Output the [X, Y] coordinate of the center of the cell containing the given text.  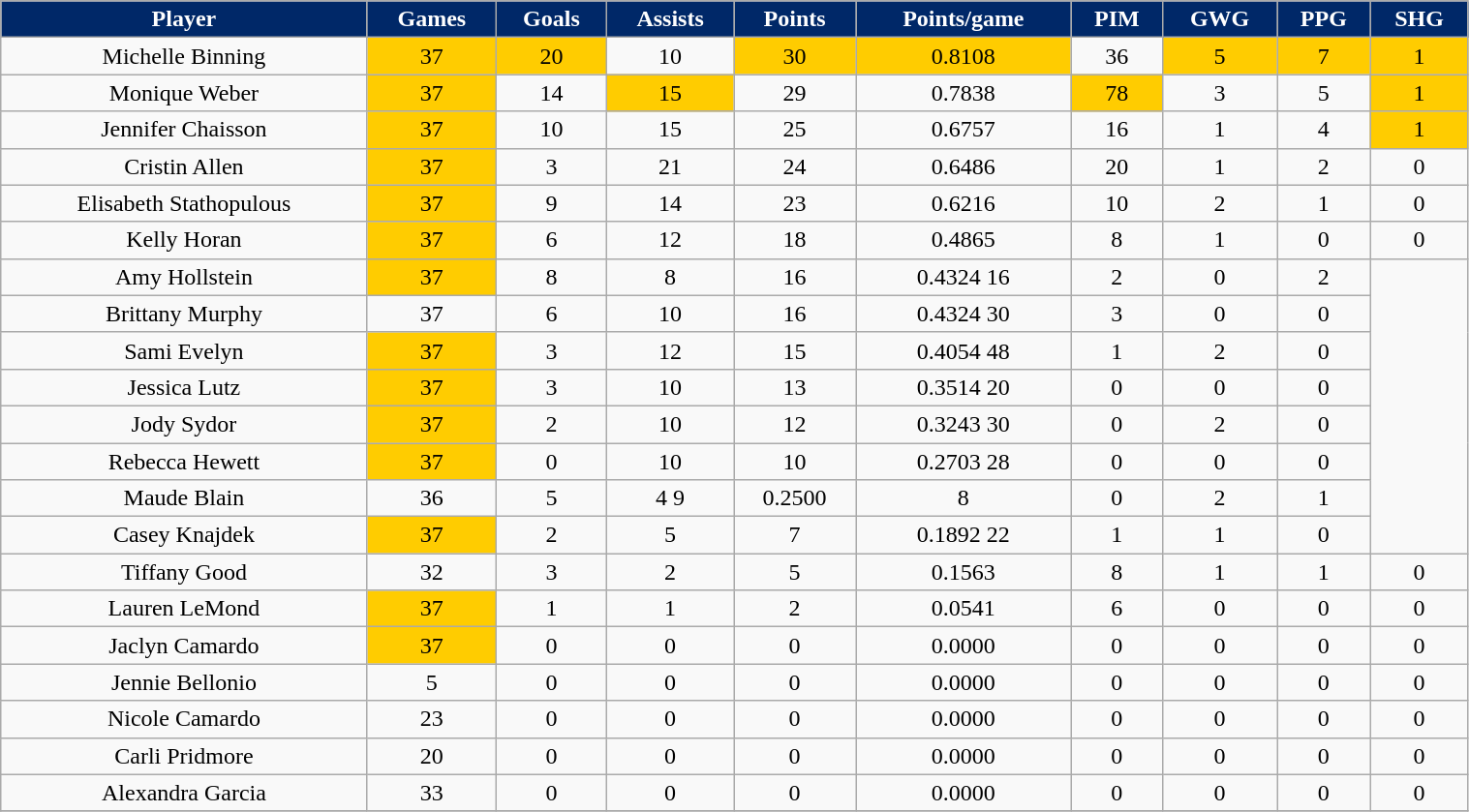
0.2703 28 [964, 462]
0.4054 48 [964, 350]
Kelly Horan [184, 240]
0.2500 [795, 498]
0.6216 [964, 203]
Brittany Murphy [184, 314]
Elisabeth Stathopulous [184, 203]
Assists [670, 19]
Player [184, 19]
PIM [1117, 19]
Alexandra Garcia [184, 793]
Casey Knajdek [184, 535]
32 [432, 572]
78 [1117, 93]
Jaclyn Camardo [184, 646]
25 [795, 130]
4 [1324, 130]
Cristin Allen [184, 166]
18 [795, 240]
0.6486 [964, 166]
Carli Pridmore [184, 756]
9 [552, 203]
Jody Sydor [184, 424]
Tiffany Good [184, 572]
0.1563 [964, 572]
33 [432, 793]
Jessica Lutz [184, 387]
Monique Weber [184, 93]
Jennie Bellonio [184, 682]
Points/game [964, 19]
29 [795, 93]
Maude Blain [184, 498]
0.0541 [964, 609]
24 [795, 166]
0.4324 30 [964, 314]
Rebecca Hewett [184, 462]
0.4324 16 [964, 277]
PPG [1324, 19]
13 [795, 387]
SHG [1420, 19]
Michelle Binning [184, 56]
0.8108 [964, 56]
Games [432, 19]
4 9 [670, 498]
0.6757 [964, 130]
GWG [1219, 19]
0.3243 30 [964, 424]
Points [795, 19]
0.4865 [964, 240]
Jennifer Chaisson [184, 130]
30 [795, 56]
Nicole Camardo [184, 719]
Lauren LeMond [184, 609]
0.3514 20 [964, 387]
Sami Evelyn [184, 350]
Amy Hollstein [184, 277]
Goals [552, 19]
0.1892 22 [964, 535]
0.7838 [964, 93]
21 [670, 166]
